For the text-containing cell, return its midpoint in [x, y] coordinate format. 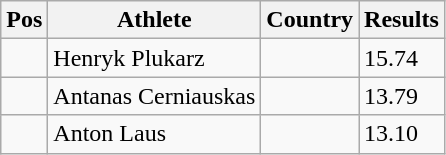
Henryk Plukarz [154, 58]
13.79 [402, 96]
Results [402, 20]
15.74 [402, 58]
Pos [24, 20]
Athlete [154, 20]
Country [310, 20]
13.10 [402, 134]
Anton Laus [154, 134]
Antanas Cerniauskas [154, 96]
